Search for the cell housing the specified text and yield its (x, y) center coordinate. 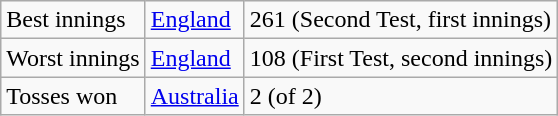
Best innings (73, 20)
Worst innings (73, 58)
261 (Second Test, first innings) (401, 20)
Tosses won (73, 96)
Australia (194, 96)
108 (First Test, second innings) (401, 58)
2 (of 2) (401, 96)
